Capture the cell that displays the provided text and extract its (X, Y) central coordinate. 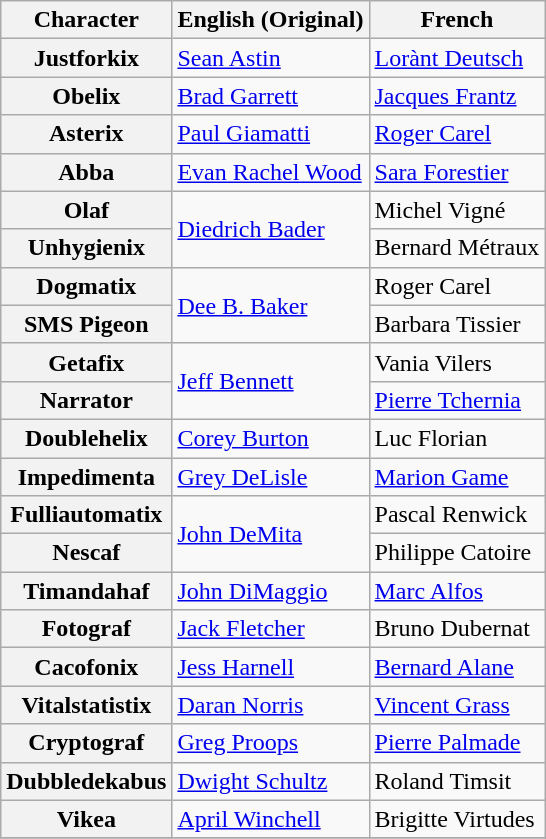
Cacofonix (86, 667)
Brigitte Virtudes (457, 819)
Lorànt Deutsch (457, 58)
Dee B. Baker (270, 305)
Bernard Métraux (457, 248)
Timandahaf (86, 591)
English (Original) (270, 20)
Luc Florian (457, 438)
Sean Astin (270, 58)
John DiMaggio (270, 591)
Marc Alfos (457, 591)
Barbara Tissier (457, 324)
Philippe Catoire (457, 553)
Justforkix (86, 58)
Bruno Dubernat (457, 629)
Daran Norris (270, 705)
Pierre Tchernia (457, 400)
Dubbledekabus (86, 781)
Grey DeLisle (270, 477)
Vania Vilers (457, 362)
Nescaf (86, 553)
Vikea (86, 819)
Paul Giamatti (270, 134)
SMS Pigeon (86, 324)
Jeff Bennett (270, 381)
Dogmatix (86, 286)
Doublehelix (86, 438)
Unhygienix (86, 248)
Roland Timsit (457, 781)
April Winchell (270, 819)
Dwight Schultz (270, 781)
Greg Proops (270, 743)
Jack Fletcher (270, 629)
Sara Forestier (457, 172)
Pascal Renwick (457, 515)
Asterix (86, 134)
Getafix (86, 362)
Narrator (86, 400)
Corey Burton (270, 438)
Diedrich Bader (270, 229)
Character (86, 20)
Cryptograf (86, 743)
Impedimenta (86, 477)
Marion Game (457, 477)
Vincent Grass (457, 705)
John DeMita (270, 534)
Vitalstatistix (86, 705)
Jess Harnell (270, 667)
Fulliautomatix (86, 515)
Fotograf (86, 629)
Bernard Alane (457, 667)
Jacques Frantz (457, 96)
French (457, 20)
Obelix (86, 96)
Michel Vigné (457, 210)
Abba (86, 172)
Pierre Palmade (457, 743)
Evan Rachel Wood (270, 172)
Brad Garrett (270, 96)
Olaf (86, 210)
